For the text-containing cell, return its midpoint in (x, y) coordinate format. 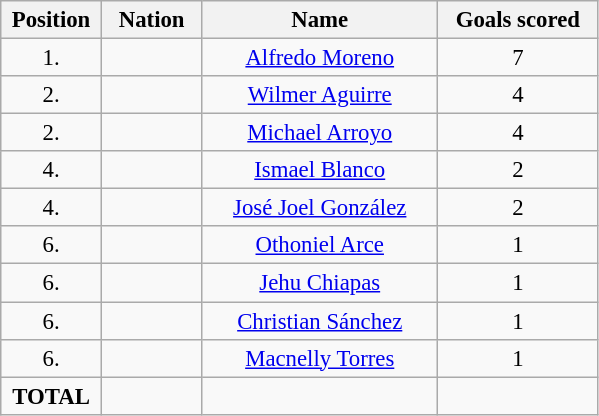
José Joel González (320, 208)
Goals scored (518, 20)
Michael Arroyo (320, 133)
Christian Sánchez (320, 321)
Ismael Blanco (320, 170)
7 (518, 58)
1. (52, 58)
Othoniel Arce (320, 245)
Jehu Chiapas (320, 283)
Name (320, 20)
Alfredo Moreno (320, 58)
Nation (152, 20)
TOTAL (52, 396)
Macnelly Torres (320, 358)
Position (52, 20)
Wilmer Aguirre (320, 95)
